From the cell containing the given text, extract its center point as [x, y] coordinate. 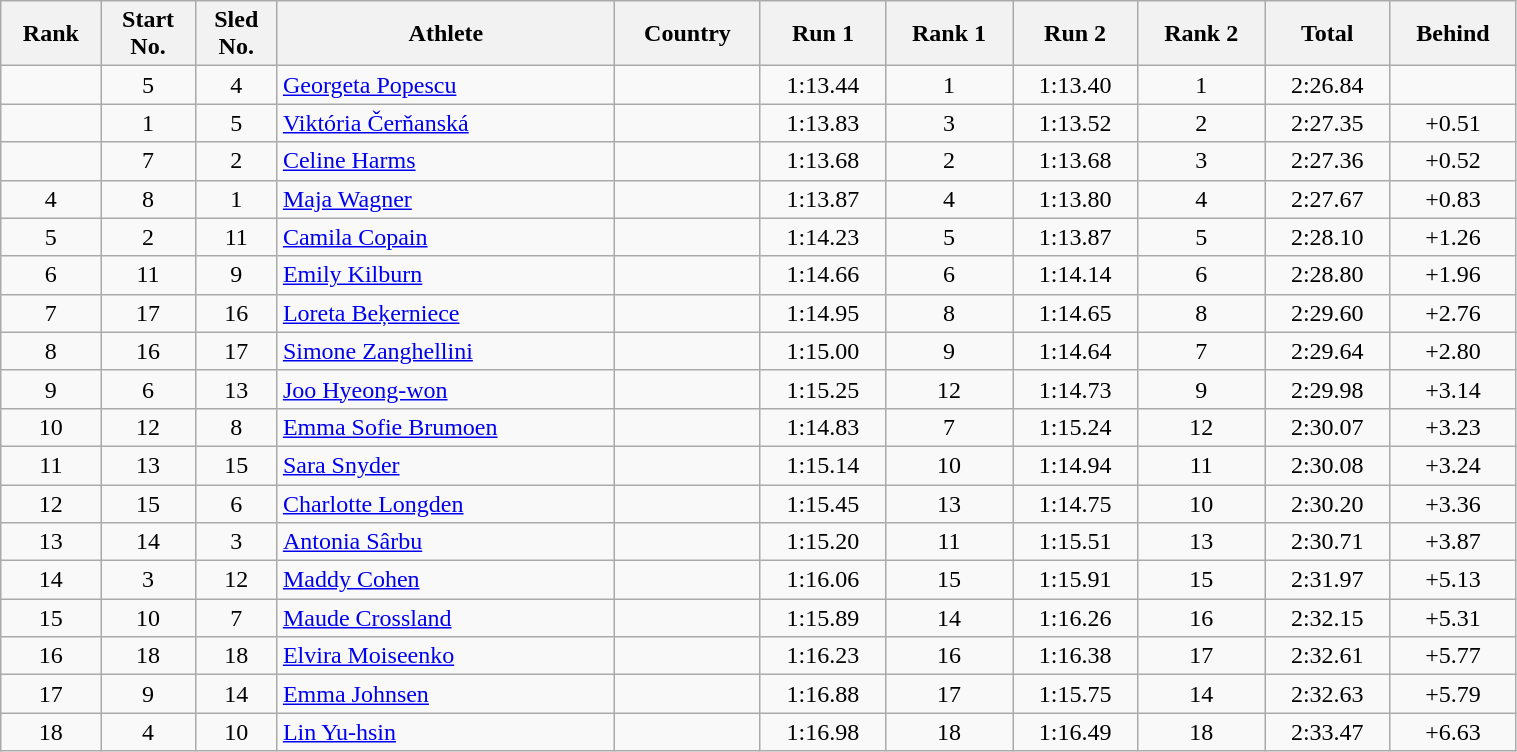
Maddy Cohen [446, 580]
1:16.49 [1076, 732]
+3.87 [1453, 542]
+3.14 [1453, 389]
+2.76 [1453, 313]
2:30.07 [1328, 427]
1:15.14 [822, 465]
+2.80 [1453, 351]
1:15.45 [822, 503]
Antonia Sârbu [446, 542]
+6.63 [1453, 732]
1:13.40 [1076, 85]
2:27.35 [1328, 123]
1:14.66 [822, 275]
Run 2 [1076, 34]
2:32.63 [1328, 694]
2:33.47 [1328, 732]
Rank 1 [948, 34]
Behind [1453, 34]
1:14.94 [1076, 465]
+1.26 [1453, 237]
1:16.26 [1076, 618]
Rank 2 [1202, 34]
2:30.08 [1328, 465]
+3.24 [1453, 465]
Maja Wagner [446, 199]
1:13.44 [822, 85]
2:30.71 [1328, 542]
+3.36 [1453, 503]
1:14.75 [1076, 503]
2:32.15 [1328, 618]
2:30.20 [1328, 503]
1:16.23 [822, 656]
1:15.75 [1076, 694]
1:13.52 [1076, 123]
Loreta Beķerniece [446, 313]
StartNo. [148, 34]
1:15.25 [822, 389]
+5.31 [1453, 618]
SledNo. [236, 34]
+0.52 [1453, 161]
2:27.36 [1328, 161]
1:14.64 [1076, 351]
1:15.51 [1076, 542]
1:14.83 [822, 427]
+5.79 [1453, 694]
1:16.38 [1076, 656]
Camila Copain [446, 237]
1:14.65 [1076, 313]
+0.83 [1453, 199]
Georgeta Popescu [446, 85]
2:27.67 [1328, 199]
2:32.61 [1328, 656]
1:16.98 [822, 732]
Lin Yu-hsin [446, 732]
Emily Kilburn [446, 275]
1:14.14 [1076, 275]
Country [687, 34]
1:16.06 [822, 580]
Joo Hyeong-won [446, 389]
1:15.89 [822, 618]
2:28.80 [1328, 275]
Emma Johnsen [446, 694]
2:31.97 [1328, 580]
Charlotte Longden [446, 503]
1:15.00 [822, 351]
2:28.10 [1328, 237]
Total [1328, 34]
Athlete [446, 34]
Emma Sofie Brumoen [446, 427]
+1.96 [1453, 275]
Sara Snyder [446, 465]
Elvira Moiseenko [446, 656]
2:29.64 [1328, 351]
Run 1 [822, 34]
1:15.20 [822, 542]
1:16.88 [822, 694]
+5.77 [1453, 656]
Viktória Čerňanská [446, 123]
Maude Crossland [446, 618]
+3.23 [1453, 427]
1:14.73 [1076, 389]
2:26.84 [1328, 85]
1:13.83 [822, 123]
1:15.91 [1076, 580]
2:29.98 [1328, 389]
1:15.24 [1076, 427]
1:14.95 [822, 313]
Rank [51, 34]
2:29.60 [1328, 313]
1:13.80 [1076, 199]
Simone Zanghellini [446, 351]
+0.51 [1453, 123]
1:14.23 [822, 237]
+5.13 [1453, 580]
Celine Harms [446, 161]
